Determine the (X, Y) coordinate at the center of the cell enclosing the given text.  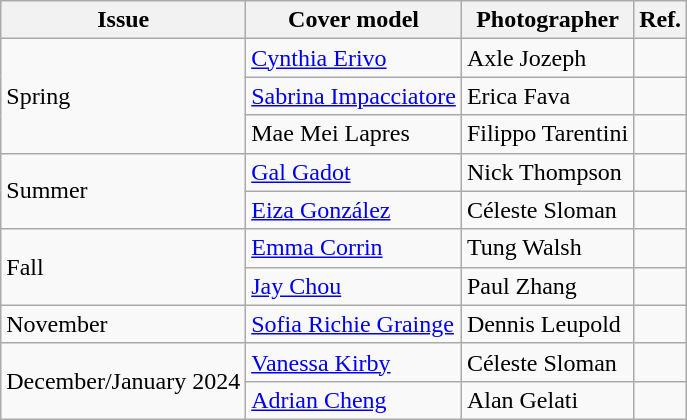
Sabrina Impacciatore (354, 96)
Filippo Tarentini (547, 134)
November (124, 324)
Fall (124, 267)
Sofia Richie Grainge (354, 324)
Jay Chou (354, 286)
Summer (124, 191)
Spring (124, 96)
Dennis Leupold (547, 324)
December/January 2024 (124, 381)
Cynthia Erivo (354, 58)
Cover model (354, 20)
Gal Gadot (354, 172)
Mae Mei Lapres (354, 134)
Adrian Cheng (354, 400)
Nick Thompson (547, 172)
Erica Fava (547, 96)
Issue (124, 20)
Eiza González (354, 210)
Alan Gelati (547, 400)
Paul Zhang (547, 286)
Tung Walsh (547, 248)
Axle Jozeph (547, 58)
Emma Corrin (354, 248)
Ref. (660, 20)
Photographer (547, 20)
Vanessa Kirby (354, 362)
